Scan for the cell matching the given text and deliver its (x, y) coordinate at center. 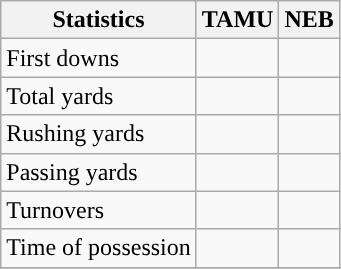
Total yards (99, 96)
Statistics (99, 20)
NEB (309, 20)
Passing yards (99, 172)
TAMU (238, 20)
Turnovers (99, 210)
Rushing yards (99, 134)
First downs (99, 58)
Time of possession (99, 248)
